Detect which cell encompasses the target text, then output its [X, Y] center coordinate. 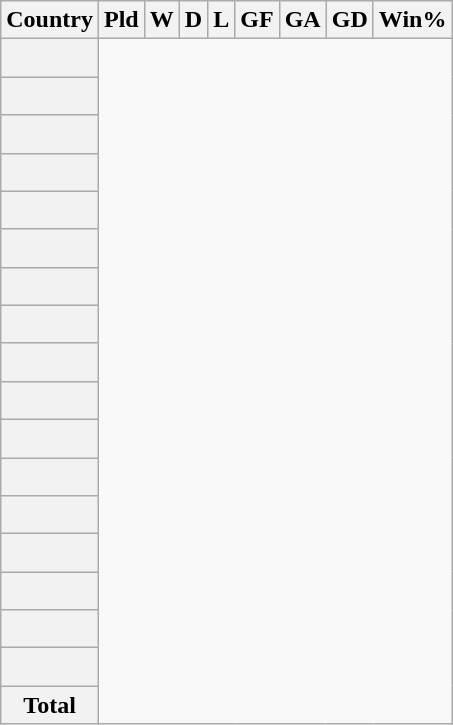
W [162, 20]
Country [50, 20]
L [222, 20]
Win% [412, 20]
GF [257, 20]
D [193, 20]
GD [350, 20]
GA [302, 20]
Total [50, 705]
Pld [121, 20]
